Search for the cell housing the specified text and yield its [x, y] center coordinate. 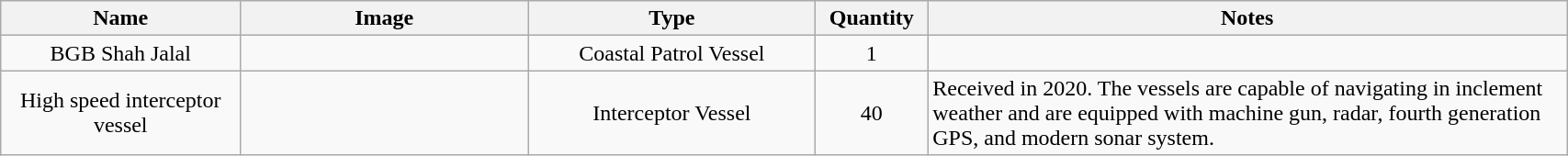
Name [121, 18]
1 [872, 53]
Quantity [872, 18]
Interceptor Vessel [672, 113]
BGB Shah Jalal [121, 53]
Image [384, 18]
Coastal Patrol Vessel [672, 53]
High speed interceptor vessel [121, 113]
Type [672, 18]
Notes [1247, 18]
40 [872, 113]
